Output the (x, y) coordinate of the center of the cell containing the given text.  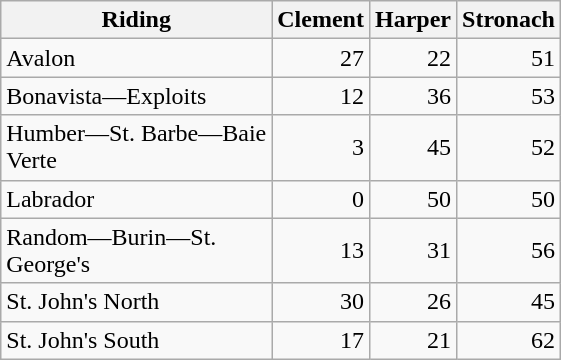
62 (509, 340)
56 (509, 250)
51 (509, 58)
27 (321, 58)
0 (321, 199)
12 (321, 96)
St. John's South (136, 340)
Stronach (509, 20)
26 (412, 302)
30 (321, 302)
Humber—St. Barbe—Baie Verte (136, 148)
Riding (136, 20)
17 (321, 340)
Harper (412, 20)
Bonavista—Exploits (136, 96)
Random—Burin—St. George's (136, 250)
36 (412, 96)
Labrador (136, 199)
31 (412, 250)
22 (412, 58)
St. John's North (136, 302)
3 (321, 148)
Avalon (136, 58)
13 (321, 250)
53 (509, 96)
52 (509, 148)
21 (412, 340)
Clement (321, 20)
